Identify which cell holds the provided text, then report its (x, y) central coordinate. 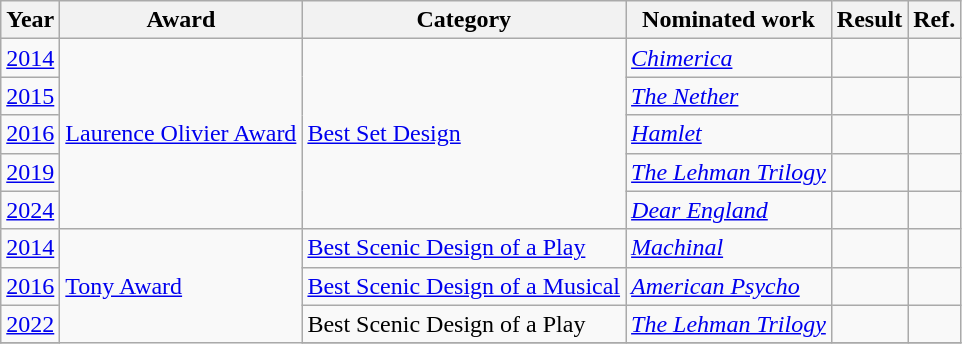
Hamlet (729, 134)
Ref. (934, 20)
The Nether (729, 96)
2019 (30, 172)
Nominated work (729, 20)
Category (464, 20)
2015 (30, 96)
Year (30, 20)
2024 (30, 210)
Machinal (729, 248)
2022 (30, 324)
Award (181, 20)
Tony Award (181, 286)
Laurence Olivier Award (181, 134)
Chimerica (729, 58)
Best Scenic Design of a Musical (464, 286)
American Psycho (729, 286)
Dear England (729, 210)
Result (869, 20)
Best Set Design (464, 134)
